Locate the cell with the specified text and output its [X, Y] center coordinate. 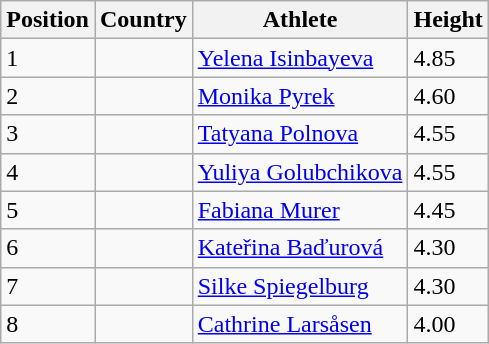
4 [48, 172]
4.60 [448, 96]
Cathrine Larsåsen [300, 324]
4.45 [448, 210]
Athlete [300, 20]
Height [448, 20]
8 [48, 324]
Yuliya Golubchikova [300, 172]
Fabiana Murer [300, 210]
7 [48, 286]
Monika Pyrek [300, 96]
Position [48, 20]
1 [48, 58]
Yelena Isinbayeva [300, 58]
Kateřina Baďurová [300, 248]
2 [48, 96]
6 [48, 248]
4.85 [448, 58]
Tatyana Polnova [300, 134]
3 [48, 134]
Country [143, 20]
4.00 [448, 324]
5 [48, 210]
Silke Spiegelburg [300, 286]
